Scan for the cell matching the given text and deliver its (X, Y) coordinate at center. 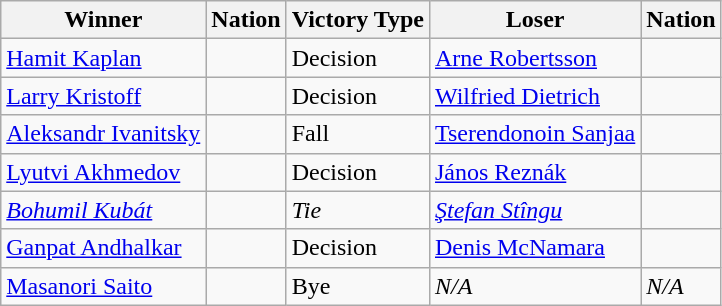
Fall (358, 134)
Tserendonoin Sanjaa (534, 134)
Denis McNamara (534, 248)
Lyutvi Akhmedov (104, 172)
Ştefan Stîngu (534, 210)
János Reznák (534, 172)
Wilfried Dietrich (534, 96)
Larry Kristoff (104, 96)
Hamit Kaplan (104, 58)
Bohumil Kubát (104, 210)
Bye (358, 286)
Aleksandr Ivanitsky (104, 134)
Winner (104, 20)
Masanori Saito (104, 286)
Victory Type (358, 20)
Arne Robertsson (534, 58)
Tie (358, 210)
Loser (534, 20)
Ganpat Andhalkar (104, 248)
